Output the [x, y] coordinate of the center of the cell containing the given text.  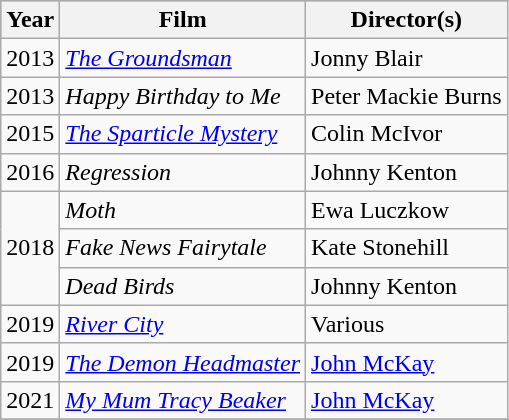
2015 [30, 134]
Regression [183, 172]
Moth [183, 210]
My Mum Tracy Beaker [183, 400]
Director(s) [407, 20]
2018 [30, 248]
Happy Birthday to Me [183, 96]
Dead Birds [183, 286]
2016 [30, 172]
Year [30, 20]
River City [183, 324]
Fake News Fairytale [183, 248]
2021 [30, 400]
The Groundsman [183, 58]
Colin McIvor [407, 134]
Jonny Blair [407, 58]
Kate Stonehill [407, 248]
Ewa Luczkow [407, 210]
Film [183, 20]
The Demon Headmaster [183, 362]
Peter Mackie Burns [407, 96]
Various [407, 324]
The Sparticle Mystery [183, 134]
